Find where the given text appears and provide that cell's center as (X, Y) coordinate. 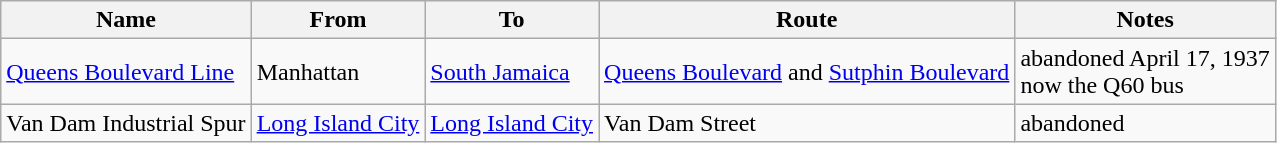
Name (126, 20)
Van Dam Industrial Spur (126, 123)
Queens Boulevard and Sutphin Boulevard (807, 72)
From (338, 20)
abandoned April 17, 1937now the Q60 bus (1145, 72)
To (512, 20)
Notes (1145, 20)
Queens Boulevard Line (126, 72)
Van Dam Street (807, 123)
Manhattan (338, 72)
Route (807, 20)
South Jamaica (512, 72)
abandoned (1145, 123)
